Output the (X, Y) coordinate of the center of the cell containing the given text.  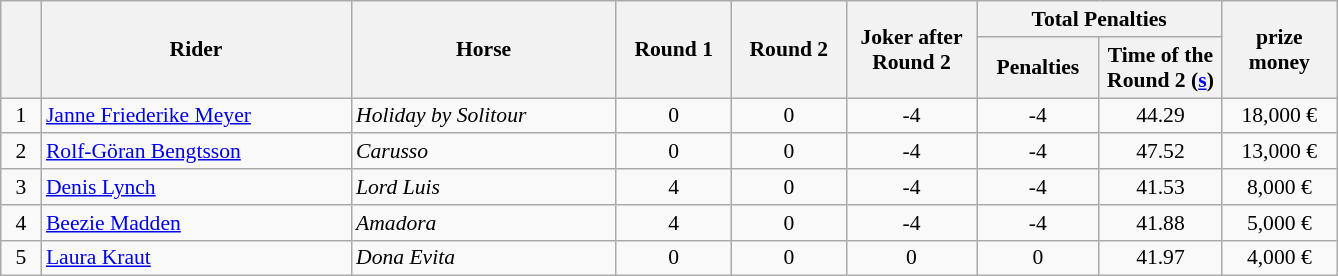
Holiday by Solitour (484, 116)
Amadora (484, 223)
1 (21, 116)
Lord Luis (484, 187)
Joker afterRound 2 (911, 50)
13,000 € (1280, 152)
8,000 € (1280, 187)
18,000 € (1280, 116)
44.29 (1160, 116)
Time of theRound 2 (s) (1160, 68)
4,000 € (1280, 258)
Rolf-Göran Bengtsson (196, 152)
Dona Evita (484, 258)
Beezie Madden (196, 223)
Total Penalties (1098, 19)
5 (21, 258)
Carusso (484, 152)
41.53 (1160, 187)
Janne Friederike Meyer (196, 116)
3 (21, 187)
41.97 (1160, 258)
47.52 (1160, 152)
5,000 € (1280, 223)
41.88 (1160, 223)
Laura Kraut (196, 258)
prizemoney (1280, 50)
Round 2 (788, 50)
Round 1 (674, 50)
Rider (196, 50)
Horse (484, 50)
2 (21, 152)
Denis Lynch (196, 187)
Penalties (1038, 68)
